Capture the cell that displays the provided text and extract its [x, y] central coordinate. 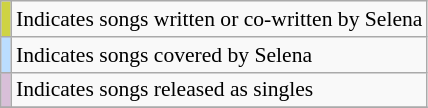
Indicates songs written or co-written by Selena [220, 19]
Indicates songs released as singles [220, 90]
Indicates songs covered by Selena [220, 55]
